For the text-containing cell, return its midpoint in (X, Y) coordinate format. 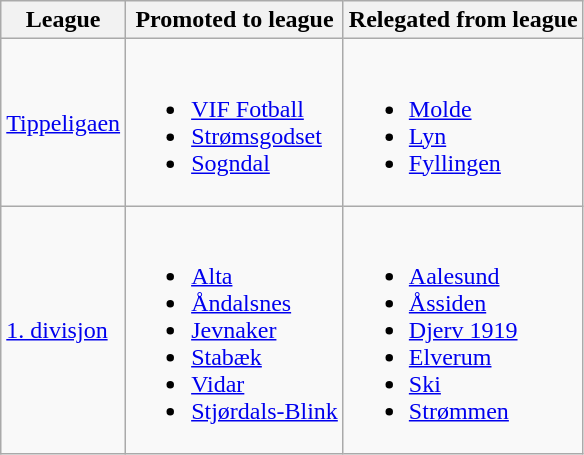
League (64, 20)
Promoted to league (235, 20)
1. divisjon (64, 330)
AltaÅndalsnesJevnakerStabækVidarStjørdals-Blink (235, 330)
MoldeLynFyllingen (463, 122)
VIF FotballStrømsgodsetSogndal (235, 122)
AalesundÅssidenDjerv 1919ElverumSkiStrømmen (463, 330)
Relegated from league (463, 20)
Tippeligaen (64, 122)
